Locate the cell with the specified text and output its (X, Y) center coordinate. 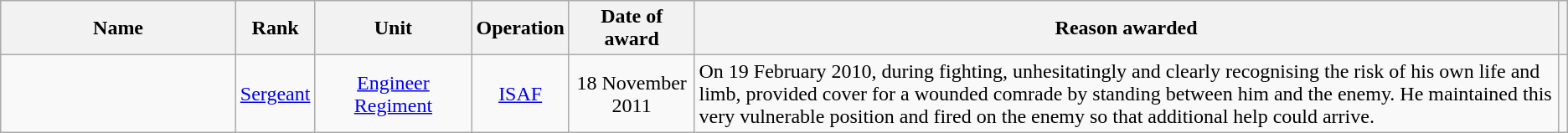
18 November 2011 (632, 94)
Engineer Regiment (394, 94)
ISAF (520, 94)
Rank (275, 28)
Reason awarded (1126, 28)
Operation (520, 28)
Unit (394, 28)
Name (119, 28)
Date of award (632, 28)
Sergeant (275, 94)
